Locate the cell with the specified text and output its (x, y) center coordinate. 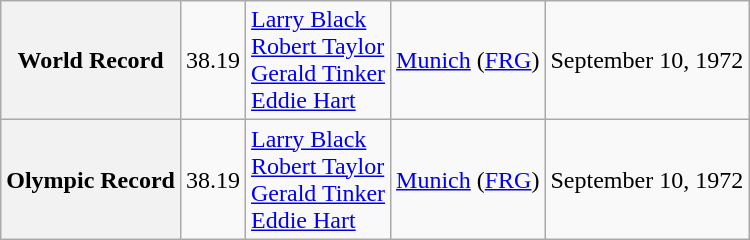
World Record (91, 60)
Olympic Record (91, 180)
